Detect which cell encompasses the target text, then output its (X, Y) center coordinate. 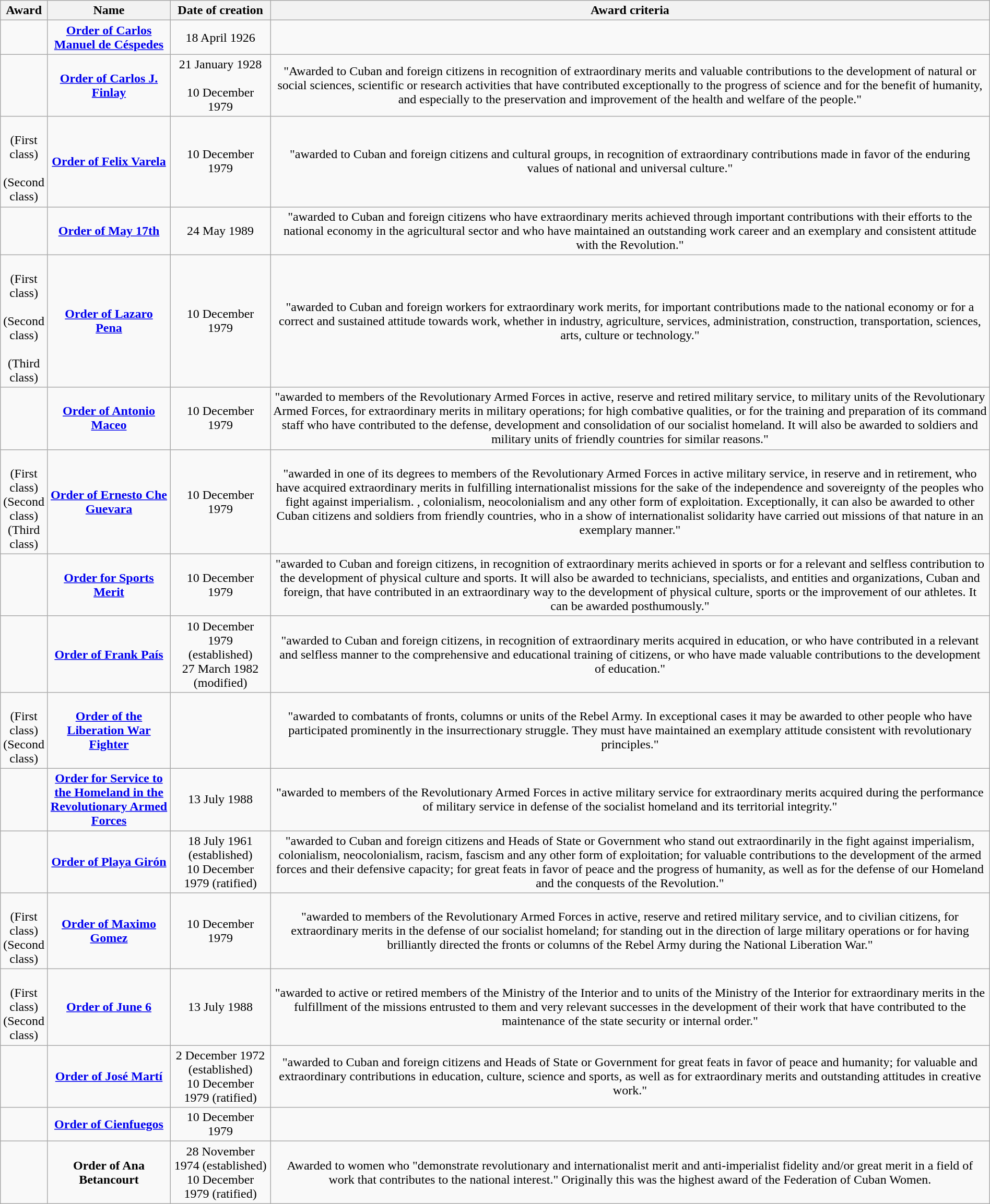
Order of June 6 (109, 1007)
24 May 1989 (220, 231)
21 January 192810 December 1979 (220, 86)
18 April 1926 (220, 38)
Date of creation (220, 10)
Order of Felix Varela (109, 162)
10 December 1979(established)27 March 1982 (modified) (220, 654)
Order of Ana Betancourt (109, 1172)
Award criteria (630, 10)
28 November 1974 (established)10 December 1979 (ratified) (220, 1172)
18 July 1961(established)10 December 1979 (ratified) (220, 862)
Award (24, 10)
Name (109, 10)
Order of Carlos J. Finlay (109, 86)
Order of the Liberation War Fighter (109, 730)
Order of José Martí (109, 1076)
Order of Maximo Gomez (109, 931)
Order of Antonio Maceo (109, 419)
2 December 1972(established)10 December 1979 (ratified) (220, 1076)
Order of Frank País (109, 654)
Order for Service to the Homeland in the Revolutionary Armed Forces (109, 800)
Order of Playa Girón (109, 862)
Order of May 17th (109, 231)
Order for Sports Merit (109, 585)
Order of Lazaro Pena (109, 321)
Order of Cienfuegos (109, 1124)
Order of Carlos Manuel de Céspedes (109, 38)
Order of Ernesto Che Guevara (109, 502)
